Pinpoint the cell where the given text exists, returning its (x, y) midpoint coordinate. 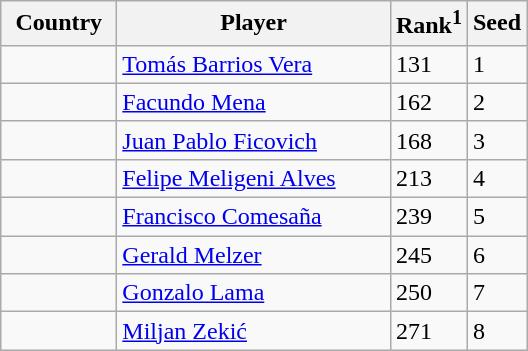
271 (428, 331)
250 (428, 293)
162 (428, 102)
Juan Pablo Ficovich (254, 140)
131 (428, 64)
245 (428, 255)
7 (496, 293)
8 (496, 331)
168 (428, 140)
Tomás Barrios Vera (254, 64)
Francisco Comesaña (254, 217)
Gonzalo Lama (254, 293)
Felipe Meligeni Alves (254, 178)
Rank1 (428, 24)
3 (496, 140)
Gerald Melzer (254, 255)
213 (428, 178)
Miljan Zekić (254, 331)
Facundo Mena (254, 102)
5 (496, 217)
1 (496, 64)
Seed (496, 24)
Country (59, 24)
4 (496, 178)
2 (496, 102)
Player (254, 24)
6 (496, 255)
239 (428, 217)
